Capture the cell that displays the provided text and extract its (X, Y) central coordinate. 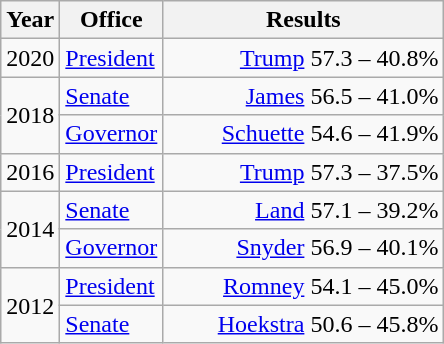
Trump 57.3 – 40.8% (304, 58)
Romney 54.1 – 45.0% (304, 286)
2014 (30, 229)
2016 (30, 172)
2018 (30, 115)
Office (112, 20)
Schuette 54.6 – 41.9% (304, 134)
2012 (30, 305)
Results (304, 20)
Hoekstra 50.6 – 45.8% (304, 324)
Trump 57.3 – 37.5% (304, 172)
Land 57.1 – 39.2% (304, 210)
2020 (30, 58)
Snyder 56.9 – 40.1% (304, 248)
James 56.5 – 41.0% (304, 96)
Year (30, 20)
